Detect which cell encompasses the target text, then output its (X, Y) center coordinate. 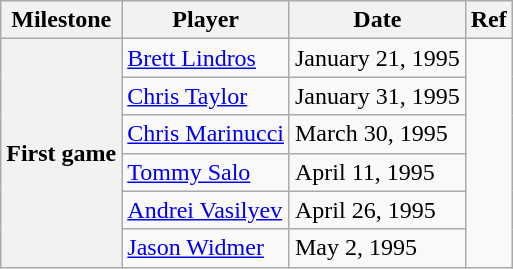
Player (206, 20)
Chris Taylor (206, 96)
Chris Marinucci (206, 134)
First game (62, 153)
January 21, 1995 (377, 58)
Ref (488, 20)
April 11, 1995 (377, 172)
Jason Widmer (206, 248)
April 26, 1995 (377, 210)
Tommy Salo (206, 172)
May 2, 1995 (377, 248)
Andrei Vasilyev (206, 210)
Date (377, 20)
March 30, 1995 (377, 134)
Brett Lindros (206, 58)
Milestone (62, 20)
January 31, 1995 (377, 96)
